Pinpoint the cell where the given text exists, returning its [X, Y] midpoint coordinate. 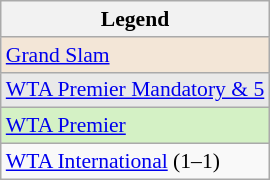
Legend [136, 19]
WTA Premier [136, 126]
WTA International (1–1) [136, 162]
Grand Slam [136, 55]
WTA Premier Mandatory & 5 [136, 90]
